Determine the (x, y) coordinate at the center of the cell enclosing the given text.  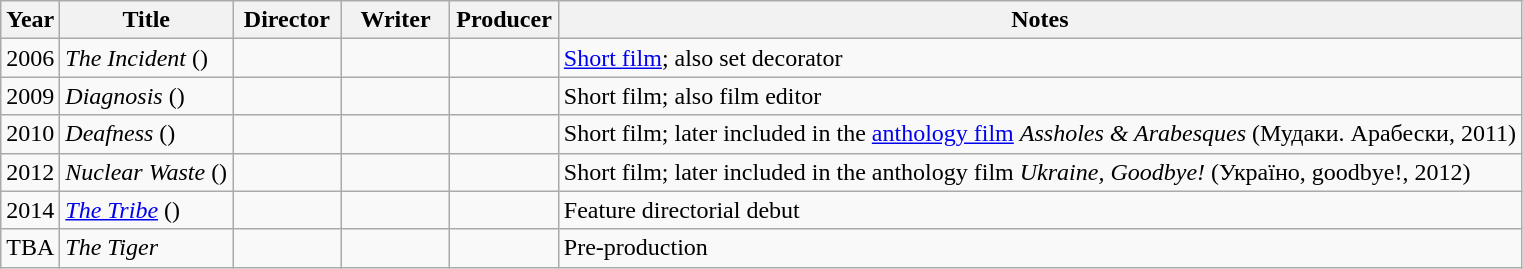
Deafness () (146, 134)
Pre-production (1040, 248)
2010 (30, 134)
Notes (1040, 20)
Title (146, 20)
Producer (504, 20)
Director (288, 20)
Short film; later included in the anthology film Assholes & Arabesques (Мудаки. Арабески, 2011) (1040, 134)
Short film; also film editor (1040, 96)
The Tiger (146, 248)
Writer (396, 20)
Short film; also set decorator (1040, 58)
TBA (30, 248)
The Tribe () (146, 210)
Feature directorial debut (1040, 210)
Year (30, 20)
The Incident () (146, 58)
2012 (30, 172)
2006 (30, 58)
2014 (30, 210)
2009 (30, 96)
Short film; later included in the anthology film Ukraine, Goodbye! (Україно, goodbye!, 2012) (1040, 172)
Diagnosis () (146, 96)
Nuclear Waste () (146, 172)
